Scan for the cell matching the given text and deliver its [x, y] coordinate at center. 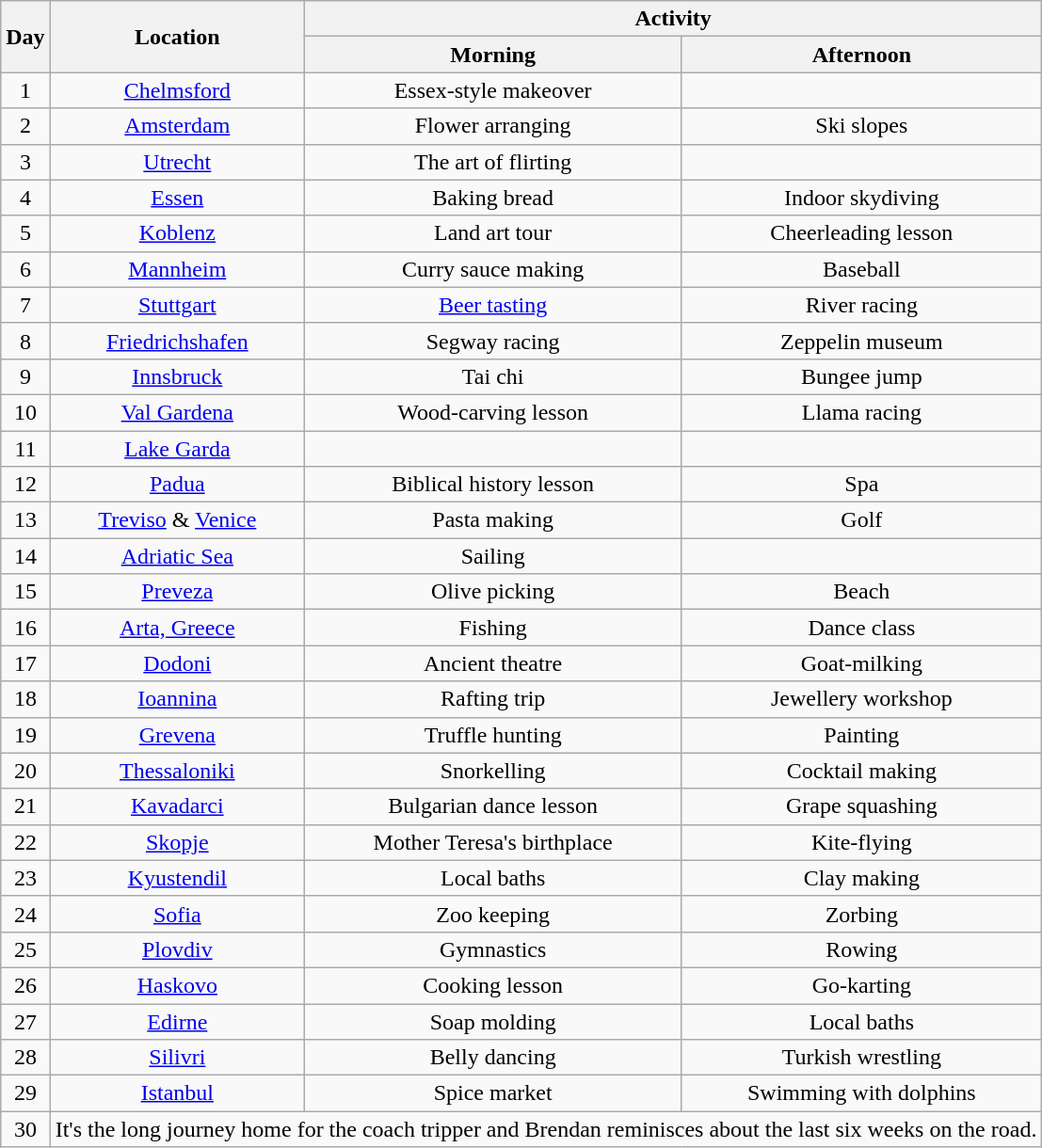
26 [25, 985]
30 [25, 1129]
Val Gardena [177, 412]
Thessaloniki [177, 771]
Sofia [177, 914]
Cheerleading lesson [862, 233]
Ioannina [177, 699]
11 [25, 449]
Preveza [177, 592]
9 [25, 376]
Mannheim [177, 269]
Lake Garda [177, 449]
Afternoon [862, 55]
Curry sauce making [492, 269]
15 [25, 592]
Indoor skydiving [862, 198]
Baseball [862, 269]
Baking bread [492, 198]
Haskovo [177, 985]
21 [25, 806]
Spice market [492, 1093]
27 [25, 1021]
Olive picking [492, 592]
Beach [862, 592]
Essen [177, 198]
Belly dancing [492, 1058]
Go-karting [862, 985]
4 [25, 198]
23 [25, 878]
Cocktail making [862, 771]
It's the long journey home for the coach tripper and Brendan reminisces about the last six weeks on the road. [546, 1129]
10 [25, 412]
Gymnastics [492, 949]
Land art tour [492, 233]
Fishing [492, 628]
28 [25, 1058]
Morning [492, 55]
River racing [862, 305]
Padua [177, 485]
2 [25, 126]
Innsbruck [177, 376]
Zorbing [862, 914]
Painting [862, 735]
Ancient theatre [492, 663]
Clay making [862, 878]
Treviso & Venice [177, 520]
14 [25, 556]
7 [25, 305]
Kyustendil [177, 878]
Flower arranging [492, 126]
Segway racing [492, 341]
Soap molding [492, 1021]
Dance class [862, 628]
16 [25, 628]
Grevena [177, 735]
Essex-style makeover [492, 90]
Ski slopes [862, 126]
18 [25, 699]
The art of flirting [492, 162]
Llama racing [862, 412]
Koblenz [177, 233]
Spa [862, 485]
Mother Teresa's birthplace [492, 842]
Goat-milking [862, 663]
Rowing [862, 949]
Chelmsford [177, 90]
19 [25, 735]
Beer tasting [492, 305]
20 [25, 771]
Kavadarci [177, 806]
Friedrichshafen [177, 341]
Amsterdam [177, 126]
Stuttgart [177, 305]
Tai chi [492, 376]
Sailing [492, 556]
Location [177, 37]
8 [25, 341]
1 [25, 90]
5 [25, 233]
12 [25, 485]
Wood-carving lesson [492, 412]
29 [25, 1093]
Edirne [177, 1021]
Bungee jump [862, 376]
Adriatic Sea [177, 556]
Activity [672, 19]
6 [25, 269]
Cooking lesson [492, 985]
Pasta making [492, 520]
22 [25, 842]
Zoo keeping [492, 914]
Dodoni [177, 663]
17 [25, 663]
13 [25, 520]
Day [25, 37]
Truffle hunting [492, 735]
Jewellery workshop [862, 699]
Utrecht [177, 162]
Biblical history lesson [492, 485]
Zeppelin museum [862, 341]
25 [25, 949]
Grape squashing [862, 806]
Plovdiv [177, 949]
24 [25, 914]
Kite-flying [862, 842]
3 [25, 162]
Rafting trip [492, 699]
Snorkelling [492, 771]
Silivri [177, 1058]
Swimming with dolphins [862, 1093]
Skopje [177, 842]
Arta, Greece [177, 628]
Golf [862, 520]
Istanbul [177, 1093]
Turkish wrestling [862, 1058]
Bulgarian dance lesson [492, 806]
